Find where the given text appears and provide that cell's center as (X, Y) coordinate. 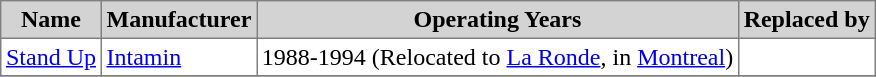
1988-1994 (Relocated to La Ronde, in Montreal) (498, 57)
Operating Years (498, 20)
Intamin (178, 57)
Replaced by (806, 20)
Manufacturer (178, 20)
Stand Up (51, 57)
Name (51, 20)
